Pinpoint the cell where the given text exists, returning its [X, Y] midpoint coordinate. 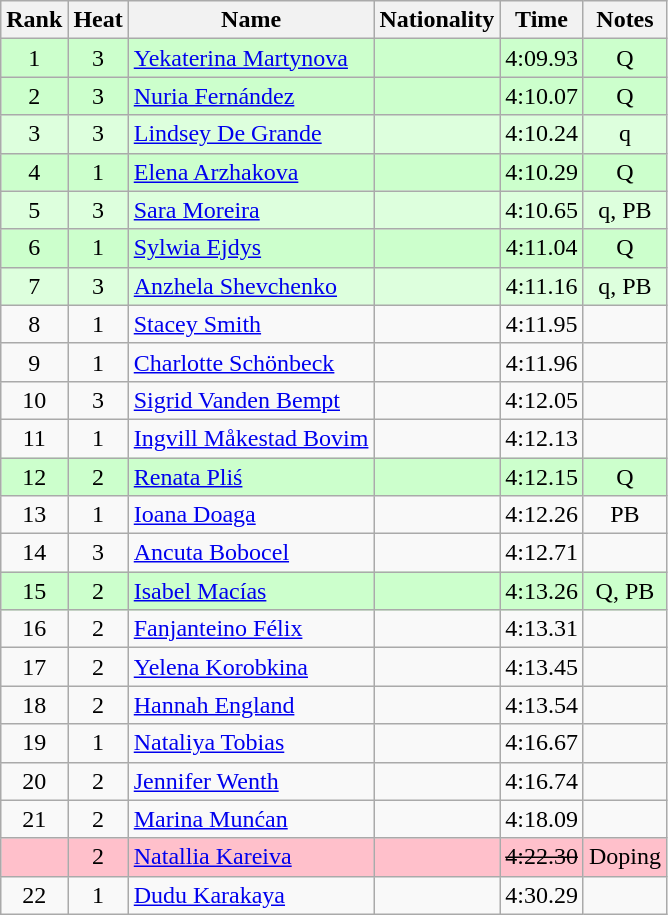
4:10.07 [542, 96]
Q, PB [624, 591]
Time [542, 20]
9 [34, 362]
4:22.30 [542, 857]
4:13.45 [542, 667]
4:12.71 [542, 553]
Heat [98, 20]
Ioana Doaga [251, 515]
Rank [34, 20]
4:11.95 [542, 324]
4:11.16 [542, 286]
14 [34, 553]
q [624, 134]
4:10.29 [542, 172]
Nuria Fernández [251, 96]
12 [34, 477]
4:18.09 [542, 819]
Dudu Karakaya [251, 895]
Yelena Korobkina [251, 667]
Hannah England [251, 705]
10 [34, 400]
4:12.05 [542, 400]
Jennifer Wenth [251, 781]
Nataliya Tobias [251, 743]
4:12.15 [542, 477]
6 [34, 248]
Sylwia Ejdys [251, 248]
Natallia Kareiva [251, 857]
20 [34, 781]
Doping [624, 857]
17 [34, 667]
4:10.65 [542, 210]
8 [34, 324]
4:13.54 [542, 705]
Nationality [437, 20]
4:13.26 [542, 591]
16 [34, 629]
Stacey Smith [251, 324]
4 [34, 172]
Charlotte Schönbeck [251, 362]
5 [34, 210]
Yekaterina Martynova [251, 58]
Ingvill Måkestad Bovim [251, 438]
4:12.13 [542, 438]
13 [34, 515]
Isabel Macías [251, 591]
15 [34, 591]
Sigrid Vanden Bempt [251, 400]
4:12.26 [542, 515]
4:30.29 [542, 895]
11 [34, 438]
Marina Munćan [251, 819]
Sara Moreira [251, 210]
4:16.67 [542, 743]
Elena Arzhakova [251, 172]
22 [34, 895]
4:16.74 [542, 781]
7 [34, 286]
PB [624, 515]
4:11.96 [542, 362]
Ancuta Bobocel [251, 553]
4:09.93 [542, 58]
Lindsey De Grande [251, 134]
19 [34, 743]
4:11.04 [542, 248]
Fanjanteino Félix [251, 629]
Anzhela Shevchenko [251, 286]
18 [34, 705]
Name [251, 20]
21 [34, 819]
4:10.24 [542, 134]
Notes [624, 20]
Renata Pliś [251, 477]
4:13.31 [542, 629]
